Extract the [X, Y] coordinate from the center of the cell holding the provided text.  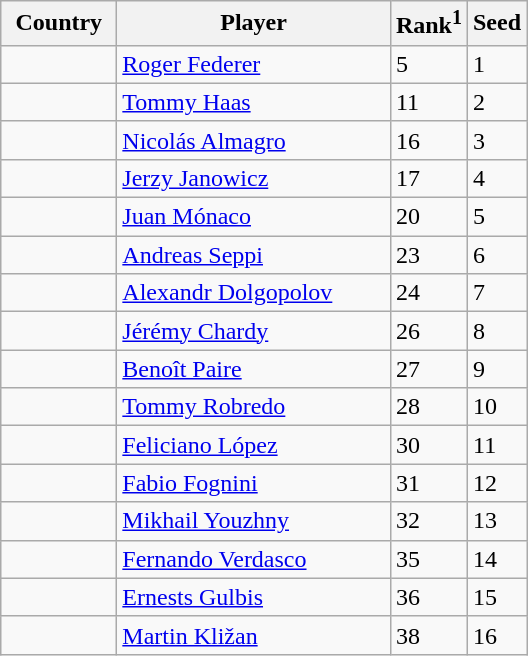
Alexandr Dolgopolov [254, 293]
Tommy Robredo [254, 407]
17 [428, 178]
Martin Kližan [254, 635]
27 [428, 369]
6 [496, 255]
8 [496, 331]
30 [428, 445]
14 [496, 559]
2 [496, 102]
Country [59, 24]
35 [428, 559]
28 [428, 407]
Player [254, 24]
36 [428, 597]
Feliciano López [254, 445]
Fernando Verdasco [254, 559]
38 [428, 635]
20 [428, 217]
Fabio Fognini [254, 483]
7 [496, 293]
3 [496, 140]
4 [496, 178]
Roger Federer [254, 64]
Juan Mónaco [254, 217]
24 [428, 293]
Jerzy Janowicz [254, 178]
Jérémy Chardy [254, 331]
Seed [496, 24]
Mikhail Youzhny [254, 521]
31 [428, 483]
15 [496, 597]
Andreas Seppi [254, 255]
1 [496, 64]
23 [428, 255]
Tommy Haas [254, 102]
Rank1 [428, 24]
26 [428, 331]
32 [428, 521]
Ernests Gulbis [254, 597]
9 [496, 369]
Benoît Paire [254, 369]
Nicolás Almagro [254, 140]
10 [496, 407]
12 [496, 483]
13 [496, 521]
